For the text-containing cell, return its midpoint in [x, y] coordinate format. 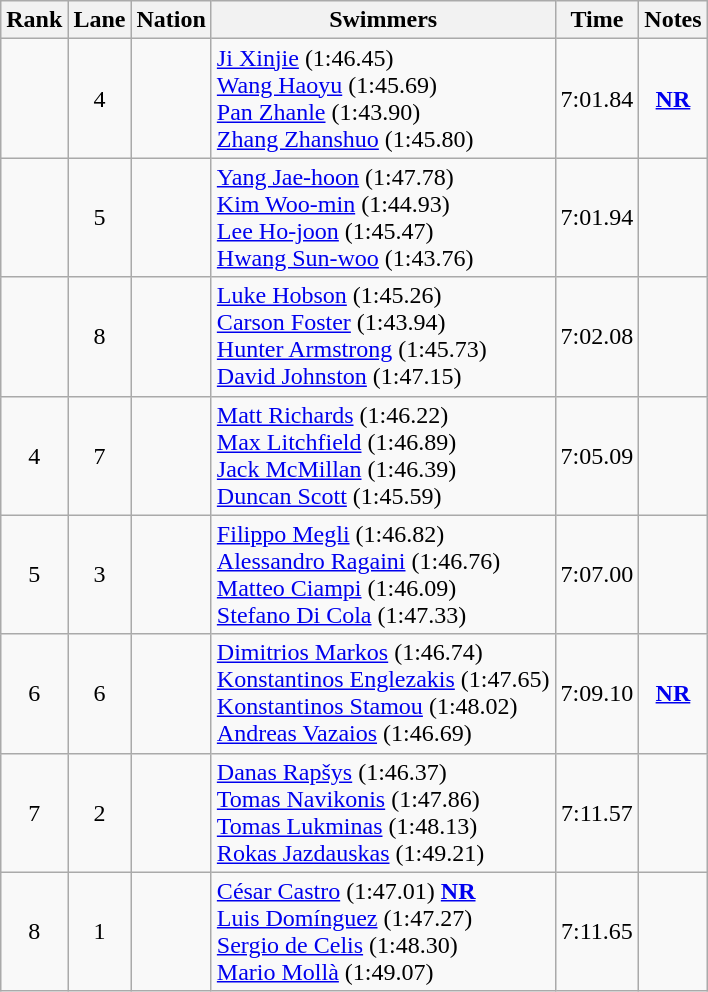
Lane [100, 20]
1 [100, 932]
Time [597, 20]
Filippo Megli (1:46.82)Alessandro Ragaini (1:46.76)Matteo Ciampi (1:46.09)Stefano Di Cola (1:47.33) [383, 574]
César Castro (1:47.01) NRLuis Domínguez (1:47.27)Sergio de Celis (1:48.30)Mario Mollà (1:49.07) [383, 932]
7:01.94 [597, 218]
Ji Xinjie (1:46.45)Wang Haoyu (1:45.69)Pan Zhanle (1:43.90)Zhang Zhanshuo (1:45.80) [383, 98]
2 [100, 812]
7:01.84 [597, 98]
Rank [34, 20]
Luke Hobson (1:45.26)Carson Foster (1:43.94)Hunter Armstrong (1:45.73)David Johnston (1:47.15) [383, 336]
Matt Richards (1:46.22)Max Litchfield (1:46.89)Jack McMillan (1:46.39)Duncan Scott (1:45.59) [383, 456]
7:11.57 [597, 812]
7:02.08 [597, 336]
Dimitrios Markos (1:46.74)Konstantinos Englezakis (1:47.65)Konstantinos Stamou (1:48.02)Andreas Vazaios (1:46.69) [383, 694]
7:09.10 [597, 694]
Notes [673, 20]
Danas Rapšys (1:46.37)Tomas Navikonis (1:47.86)Tomas Lukminas (1:48.13)Rokas Jazdauskas (1:49.21) [383, 812]
Nation [171, 20]
7:05.09 [597, 456]
7:07.00 [597, 574]
Yang Jae-hoon (1:47.78)Kim Woo-min (1:44.93)Lee Ho-joon (1:45.47)Hwang Sun-woo (1:43.76) [383, 218]
7:11.65 [597, 932]
3 [100, 574]
Swimmers [383, 20]
